Pinpoint the cell where the given text exists, returning its [x, y] midpoint coordinate. 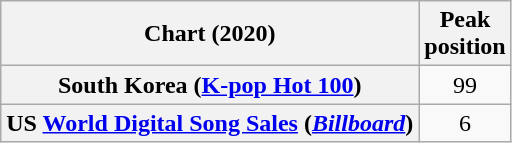
99 [465, 85]
US World Digital Song Sales (Billboard) [210, 123]
Chart (2020) [210, 34]
South Korea (K-pop Hot 100) [210, 85]
6 [465, 123]
Peakposition [465, 34]
